Locate the cell with the specified text and output its [x, y] center coordinate. 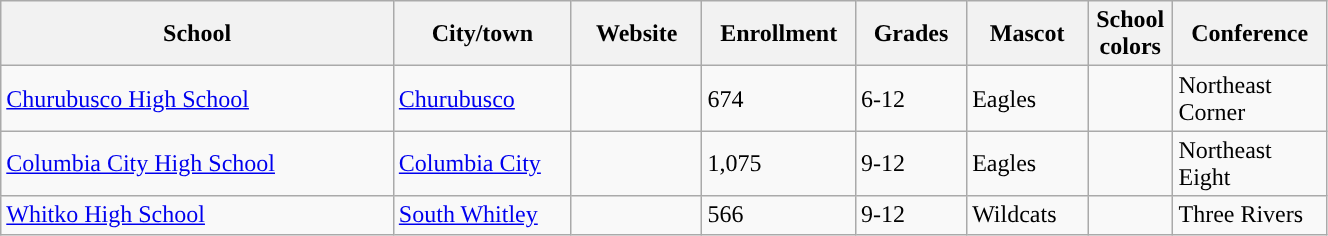
Columbia City High School [198, 164]
Northeast Corner [1250, 98]
Website [636, 34]
Conference [1250, 34]
School [198, 34]
Mascot [1028, 34]
City/town [482, 34]
Northeast Eight [1250, 164]
674 [778, 98]
Churubusco High School [198, 98]
Wildcats [1028, 215]
Grades [910, 34]
Whitko High School [198, 215]
6-12 [910, 98]
Columbia City [482, 164]
School colors [1130, 34]
Three Rivers [1250, 215]
Churubusco [482, 98]
566 [778, 215]
South Whitley [482, 215]
Enrollment [778, 34]
1,075 [778, 164]
